Find where the given text appears and provide that cell's center as [x, y] coordinate. 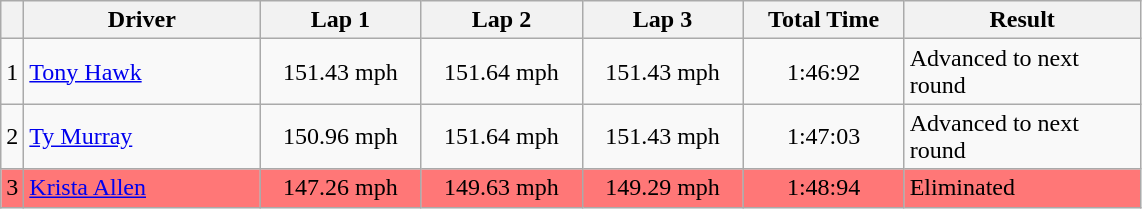
3 [12, 188]
Driver [142, 20]
1:47:03 [824, 136]
Krista Allen [142, 188]
1:48:94 [824, 188]
Lap 3 [662, 20]
Eliminated [1022, 188]
1 [12, 72]
Tony Hawk [142, 72]
147.26 mph [340, 188]
2 [12, 136]
Result [1022, 20]
150.96 mph [340, 136]
149.29 mph [662, 188]
Lap 2 [502, 20]
1:46:92 [824, 72]
Lap 1 [340, 20]
Total Time [824, 20]
Ty Murray [142, 136]
149.63 mph [502, 188]
